Capture the cell that displays the provided text and extract its (X, Y) central coordinate. 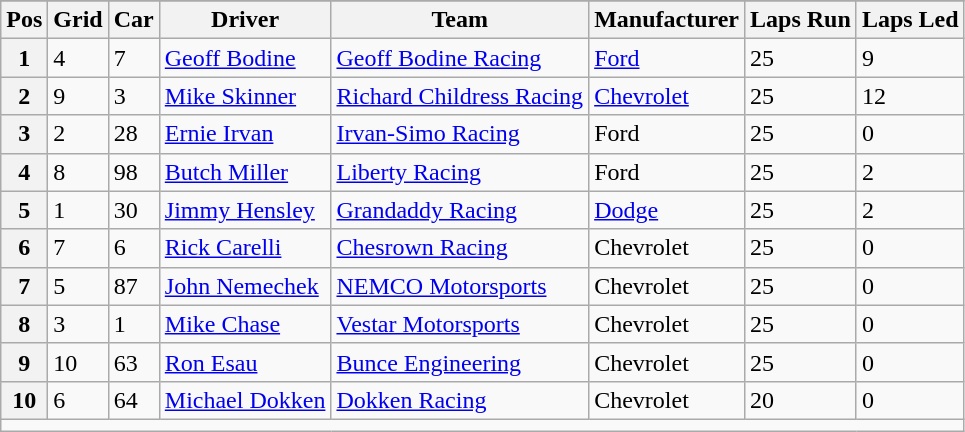
87 (134, 286)
Mike Chase (245, 324)
Manufacturer (667, 20)
Pos (24, 20)
Mike Skinner (245, 96)
20 (801, 400)
Butch Miller (245, 172)
Vestar Motorsports (460, 324)
Jimmy Hensley (245, 210)
64 (134, 400)
98 (134, 172)
12 (910, 96)
Rick Carelli (245, 248)
Laps Run (801, 20)
Car (134, 20)
Ernie Irvan (245, 134)
Grid (78, 20)
Laps Led (910, 20)
Team (460, 20)
Grandaddy Racing (460, 210)
Dodge (667, 210)
Geoff Bodine (245, 58)
Ron Esau (245, 362)
John Nemechek (245, 286)
63 (134, 362)
Bunce Engineering (460, 362)
Richard Childress Racing (460, 96)
Chesrown Racing (460, 248)
30 (134, 210)
Driver (245, 20)
28 (134, 134)
Dokken Racing (460, 400)
Liberty Racing (460, 172)
Irvan-Simo Racing (460, 134)
NEMCO Motorsports (460, 286)
Michael Dokken (245, 400)
Geoff Bodine Racing (460, 58)
